Return (X, Y) of the center of cell containing provided text 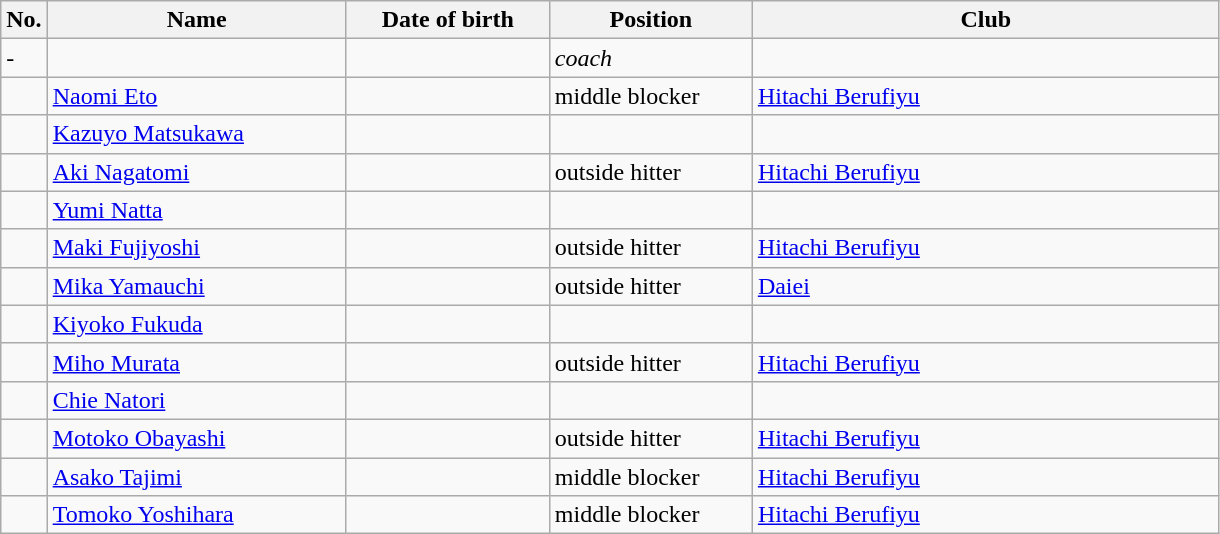
No. (24, 20)
Naomi Eto (196, 96)
Daiei (986, 286)
coach (650, 58)
Kazuyo Matsukawa (196, 134)
Kiyoko Fukuda (196, 324)
Tomoko Yoshihara (196, 515)
Mika Yamauchi (196, 286)
Miho Murata (196, 362)
Position (650, 20)
Yumi Natta (196, 210)
Maki Fujiyoshi (196, 248)
Chie Natori (196, 400)
Name (196, 20)
Asako Tajimi (196, 477)
Date of birth (448, 20)
Club (986, 20)
Aki Nagatomi (196, 172)
Motoko Obayashi (196, 438)
- (24, 58)
